Identify which cell holds the provided text, then report its (x, y) central coordinate. 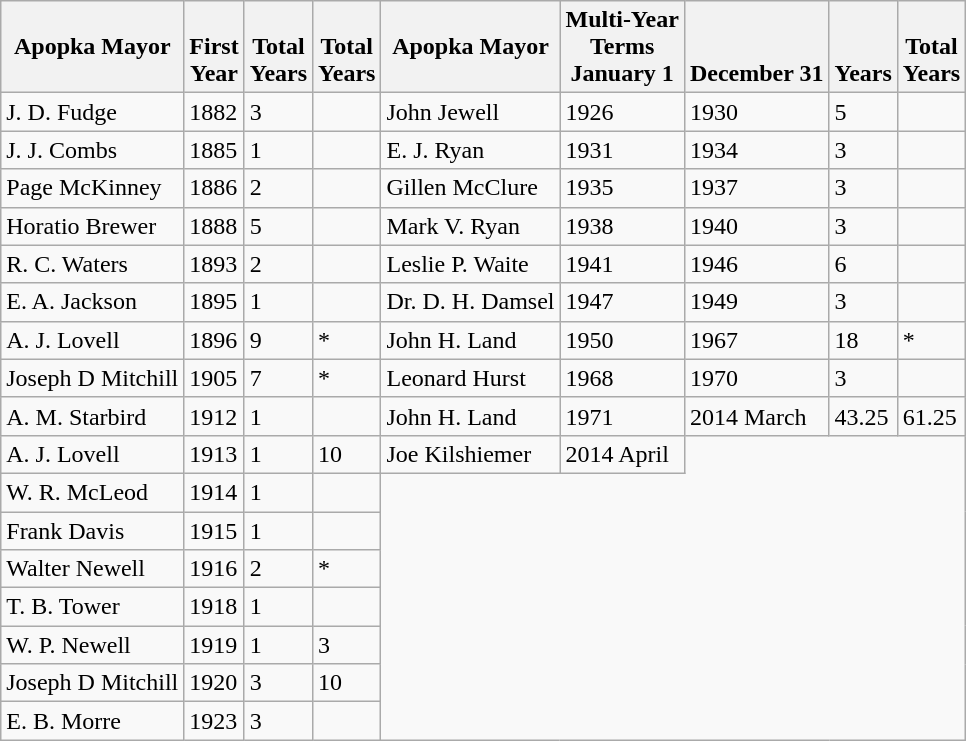
1968 (622, 378)
W. R. McLeod (92, 492)
Horatio Brewer (92, 226)
December 31 (756, 47)
1938 (622, 226)
1934 (756, 150)
1946 (756, 264)
1937 (756, 188)
1926 (622, 112)
Dr. D. H. Damsel (470, 302)
1916 (214, 569)
Leslie P. Waite (470, 264)
Leonard Hurst (470, 378)
1950 (622, 340)
2014 March (756, 416)
FirstYear (214, 47)
1895 (214, 302)
John Jewell (470, 112)
R. C. Waters (92, 264)
1931 (622, 150)
61.25 (931, 416)
Frank Davis (92, 531)
1912 (214, 416)
1886 (214, 188)
Years (863, 47)
6 (863, 264)
Page McKinney (92, 188)
1935 (622, 188)
W. P. Newell (92, 645)
Mark V. Ryan (470, 226)
1915 (214, 531)
A. M. Starbird (92, 416)
Walter Newell (92, 569)
2014 April (622, 454)
1967 (756, 340)
1940 (756, 226)
1920 (214, 683)
1882 (214, 112)
1893 (214, 264)
1885 (214, 150)
1930 (756, 112)
1888 (214, 226)
1949 (756, 302)
1941 (622, 264)
1947 (622, 302)
18 (863, 340)
E. A. Jackson (92, 302)
9 (278, 340)
J. J. Combs (92, 150)
1970 (756, 378)
Gillen McClure (470, 188)
1971 (622, 416)
1905 (214, 378)
E. B. Morre (92, 721)
J. D. Fudge (92, 112)
43.25 (863, 416)
1914 (214, 492)
1923 (214, 721)
1913 (214, 454)
1896 (214, 340)
E. J. Ryan (470, 150)
T. B. Tower (92, 607)
Joe Kilshiemer (470, 454)
1918 (214, 607)
Multi-YearTerms January 1 (622, 47)
1919 (214, 645)
7 (278, 378)
